Locate the cell with the specified text and output its (X, Y) center coordinate. 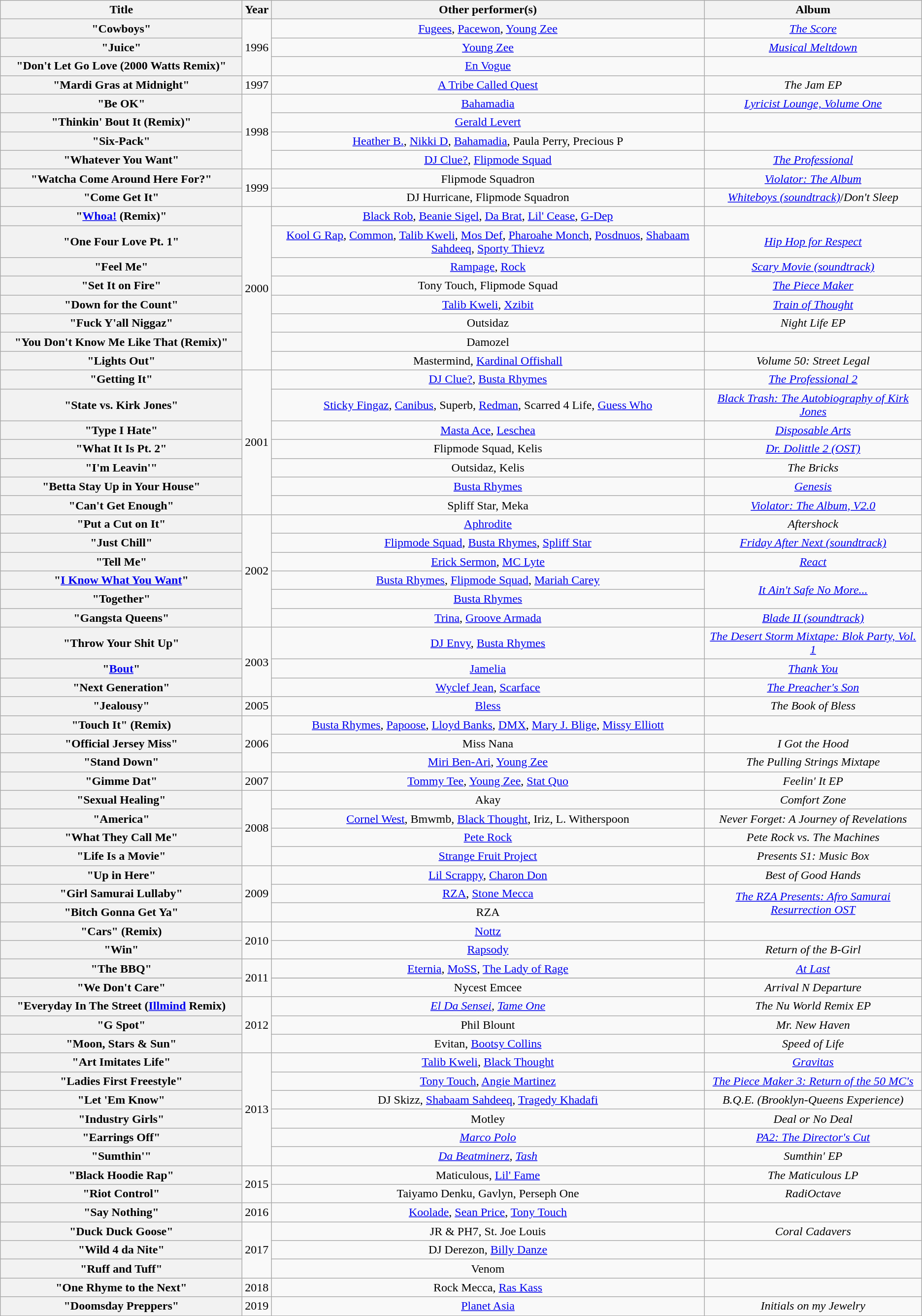
B.Q.E. (Brooklyn-Queens Experience) (813, 1100)
Lil Scrappy, Charon Don (488, 875)
Strange Fruit Project (488, 856)
2006 (257, 743)
Volume 50: Street Legal (813, 361)
Speed of Life (813, 1044)
Fugees, Pacewon, Young Zee (488, 29)
"Say Nothing" (121, 1213)
"One Rhyme to the Next" (121, 1287)
"Watcha Come Around Here For?" (121, 178)
"Black Hoodie Rap" (121, 1175)
Damozel (488, 342)
2001 (257, 442)
2011 (257, 978)
Dr. Dolittle 2 (OST) (813, 449)
Genesis (813, 486)
Arrival N Departure (813, 987)
Mastermind, Kardinal Offishall (488, 361)
2003 (257, 662)
Venom (488, 1269)
"Don't Let Go Love (2000 Watts Remix)" (121, 66)
"Set It on Fire" (121, 286)
Flipmode Squad, Busta Rhymes, Spliff Star (488, 542)
Night Life EP (813, 323)
Outsidaz, Kelis (488, 468)
"Lights Out" (121, 361)
Tommy Tee, Young Zee, Stat Quo (488, 781)
"I'm Leavin'" (121, 468)
"Thinkin' Bout It (Remix)" (121, 122)
"Official Jersey Miss" (121, 743)
Wyclef Jean, Scarface (488, 687)
Deal or No Deal (813, 1118)
2009 (257, 893)
Young Zee (488, 47)
"Come Get It" (121, 197)
"Cowboys" (121, 29)
2005 (257, 706)
"Be OK" (121, 103)
Erick Sermon, MC Lyte (488, 561)
"I Know What You Want" (121, 580)
"Type I Hate" (121, 430)
Pete Rock vs. The Machines (813, 837)
"Earrings Off" (121, 1137)
2017 (257, 1250)
DJ Skizz, Shabaam Sahdeeq, Tragedy Khadafi (488, 1100)
En Vogue (488, 66)
Motley (488, 1118)
"Duck Duck Goose" (121, 1231)
RZA, Stone Mecca (488, 894)
Cornel West, Bmwmb, Black Thought, Iriz, L. Witherspoon (488, 818)
Spliff Star, Meka (488, 505)
The Piece Maker (813, 286)
Never Forget: A Journey of Revelations (813, 818)
Planet Asia (488, 1306)
Jamelia (488, 669)
Tony Touch, Angie Martinez (488, 1081)
"G Spot" (121, 1025)
1998 (257, 132)
DJ Hurricane, Flipmode Squadron (488, 197)
"Sumthin'" (121, 1156)
"Bout" (121, 669)
"America" (121, 818)
Nycest Emcee (488, 987)
"Doomsday Preppers" (121, 1306)
"One Four Love Pt. 1" (121, 241)
"Stand Down" (121, 762)
"Throw Your Shit Up" (121, 643)
Best of Good Hands (813, 875)
"Up in Here" (121, 875)
"Bitch Gonna Get Ya" (121, 912)
RZA (488, 912)
Lyricist Lounge, Volume One (813, 103)
The Book of Bless (813, 706)
Miss Nana (488, 743)
"We Don't Care" (121, 987)
"Life Is a Movie" (121, 856)
2000 (257, 288)
"Moon, Stars & Sun" (121, 1044)
Rampage, Rock (488, 267)
Scary Movie (soundtrack) (813, 267)
1996 (257, 47)
Friday After Next (soundtrack) (813, 542)
"Down for the Count" (121, 304)
Aftershock (813, 524)
"Cars" (Remix) (121, 931)
"Riot Control" (121, 1194)
The Professional (813, 160)
The Maticulous LP (813, 1175)
Rapsody (488, 950)
The Professional 2 (813, 379)
The Piece Maker 3: Return of the 50 MC's (813, 1081)
Coral Cadavers (813, 1231)
"Girl Samurai Lullaby" (121, 894)
Sumthin' EP (813, 1156)
"Six-Pack" (121, 141)
Masta Ace, Leschea (488, 430)
Initials on my Jewelry (813, 1306)
2007 (257, 781)
2012 (257, 1025)
The Nu World Remix EP (813, 1006)
1997 (257, 85)
Year (257, 10)
JR & PH7, St. Joe Louis (488, 1231)
Eternia, MoSS, The Lady of Rage (488, 969)
Feelin' It EP (813, 781)
The Jam EP (813, 85)
Bahamadia (488, 103)
It Ain't Safe No More... (813, 590)
Flipmode Squad, Kelis (488, 449)
"Gimme Dat" (121, 781)
"Whatever You Want" (121, 160)
"Jealousy" (121, 706)
"Together" (121, 599)
"Next Generation" (121, 687)
Blade II (soundtrack) (813, 618)
Da Beatminerz, Tash (488, 1156)
"Ladies First Freestyle" (121, 1081)
Album (813, 10)
"Art Imitates Life" (121, 1062)
The Score (813, 29)
"Wild 4 da Nite" (121, 1250)
I Got the Hood (813, 743)
Nottz (488, 931)
"Gangsta Queens" (121, 618)
Other performer(s) (488, 10)
Pete Rock (488, 837)
"State vs. Kirk Jones" (121, 405)
"Touch It" (Remix) (121, 725)
"Put a Cut on It" (121, 524)
Talib Kweli, Xzibit (488, 304)
"Fuck Y'all Niggaz" (121, 323)
"What They Call Me" (121, 837)
Violator: The Album, V2.0 (813, 505)
Title (121, 10)
Disposable Arts (813, 430)
The Pulling Strings Mixtape (813, 762)
"The BBQ" (121, 969)
Whiteboys (soundtrack)/Don't Sleep (813, 197)
Evitan, Bootsy Collins (488, 1044)
Gerald Levert (488, 122)
El Da Sensei, Tame One (488, 1006)
"Whoa! (Remix)" (121, 216)
"Can't Get Enough" (121, 505)
Taiyamo Denku, Gavlyn, Perseph One (488, 1194)
Mr. New Haven (813, 1025)
Maticulous, Lil' Fame (488, 1175)
Presents S1: Music Box (813, 856)
Miri Ben-Ari, Young Zee (488, 762)
Busta Rhymes, Flipmode Squad, Mariah Carey (488, 580)
"Everyday In The Street (Illmind Remix) (121, 1006)
Talib Kweli, Black Thought (488, 1062)
"Betta Stay Up in Your House" (121, 486)
"Let 'Em Know" (121, 1100)
Akay (488, 800)
"What It Is Pt. 2" (121, 449)
Koolade, Sean Price, Tony Touch (488, 1213)
PA2: The Director's Cut (813, 1137)
"Win" (121, 950)
Trina, Groove Armada (488, 618)
Rock Mecca, Ras Kass (488, 1287)
Hip Hop for Respect (813, 241)
Black Trash: The Autobiography of Kirk Jones (813, 405)
"Tell Me" (121, 561)
2015 (257, 1184)
Musical Meltdown (813, 47)
"Mardi Gras at Midnight" (121, 85)
"You Don't Know Me Like That (Remix)" (121, 342)
2008 (257, 828)
At Last (813, 969)
Flipmode Squadron (488, 178)
DJ Derezon, Billy Danze (488, 1250)
Phil Blount (488, 1025)
Return of the B-Girl (813, 950)
2010 (257, 941)
A Tribe Called Quest (488, 85)
The Desert Storm Mixtape: Blok Party, Vol. 1 (813, 643)
"Getting It" (121, 379)
The Preacher's Son (813, 687)
DJ Clue?, Busta Rhymes (488, 379)
2013 (257, 1109)
"Ruff and Tuff" (121, 1269)
Comfort Zone (813, 800)
1999 (257, 188)
The Bricks (813, 468)
Black Rob, Beanie Sigel, Da Brat, Lil' Cease, G-Dep (488, 216)
Bless (488, 706)
React (813, 561)
2018 (257, 1287)
"Sexual Healing" (121, 800)
Train of Thought (813, 304)
Outsidaz (488, 323)
"Just Chill" (121, 542)
Gravitas (813, 1062)
Sticky Fingaz, Canibus, Superb, Redman, Scarred 4 Life, Guess Who (488, 405)
RadiOctave (813, 1194)
Violator: The Album (813, 178)
2002 (257, 571)
2019 (257, 1306)
Marco Polo (488, 1137)
Tony Touch, Flipmode Squad (488, 286)
DJ Clue?, Flipmode Squad (488, 160)
Busta Rhymes, Papoose, Lloyd Banks, DMX, Mary J. Blige, Missy Elliott (488, 725)
Heather B., Nikki D, Bahamadia, Paula Perry, Precious P (488, 141)
"Juice" (121, 47)
Aphrodite (488, 524)
"Industry Girls" (121, 1118)
Thank You (813, 669)
The RZA Presents: Afro Samurai Resurrection OST (813, 903)
DJ Envy, Busta Rhymes (488, 643)
"Feel Me" (121, 267)
2016 (257, 1213)
Kool G Rap, Common, Talib Kweli, Mos Def, Pharoahe Monch, Posdnuos, Shabaam Sahdeeq, Sporty Thievz (488, 241)
